Return (x, y) of the center of cell containing provided text 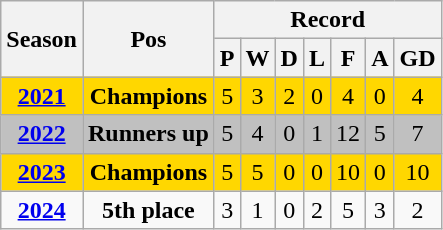
Runners up (148, 134)
5th place (148, 210)
Season (42, 39)
12 (348, 134)
Pos (148, 39)
W (258, 58)
Record (328, 20)
2021 (42, 96)
7 (418, 134)
2022 (42, 134)
A (380, 58)
L (316, 58)
F (348, 58)
2024 (42, 210)
D (289, 58)
2023 (42, 172)
GD (418, 58)
P (227, 58)
